Find where the given text appears and provide that cell's center as [X, Y] coordinate. 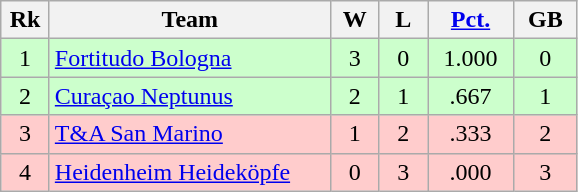
L [404, 20]
W [354, 20]
Heidenheim Heideköpfe [190, 172]
.000 [471, 172]
1.000 [471, 58]
.667 [471, 96]
Curaçao Neptunus [190, 96]
Team [190, 20]
GB [546, 20]
Pct. [471, 20]
4 [26, 172]
Fortitudo Bologna [190, 58]
Rk [26, 20]
T&A San Marino [190, 134]
.333 [471, 134]
